Find where the given text appears and provide that cell's center as [X, Y] coordinate. 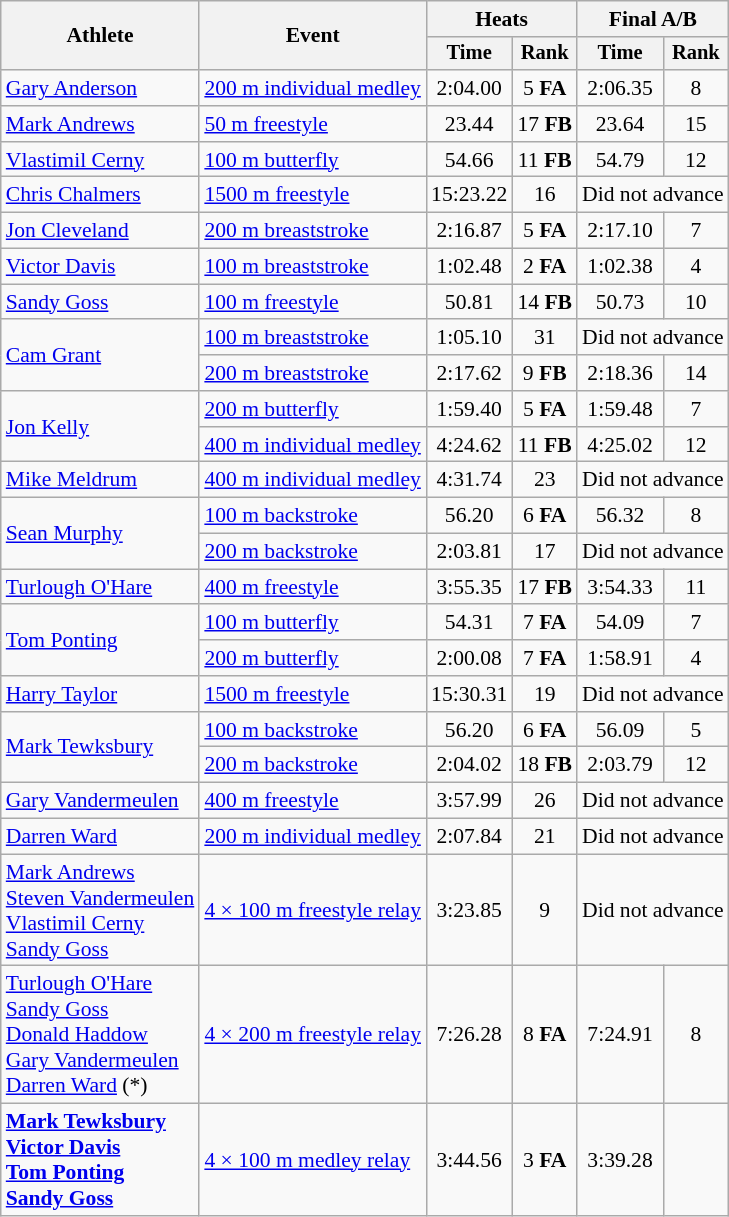
100 m freestyle [312, 302]
19 [544, 694]
Mike Meldrum [100, 480]
Victor Davis [100, 267]
Darren Ward [100, 837]
2:03.79 [620, 765]
4:24.62 [469, 445]
5 [696, 730]
Cam Grant [100, 356]
2:03.81 [469, 552]
3 FA [544, 1160]
2:18.36 [620, 373]
8 FA [544, 1035]
4 × 200 m freestyle relay [312, 1035]
10 [696, 302]
9 [544, 910]
7:24.91 [620, 1035]
21 [544, 837]
26 [544, 801]
23.64 [620, 124]
Mark TewksburyVictor DavisTom PontingSandy Goss [100, 1160]
54.79 [620, 160]
Jon Cleveland [100, 231]
Event [312, 36]
1:02.38 [620, 267]
Jon Kelly [100, 426]
Turlough O'HareSandy GossDonald HaddowGary VandermeulenDarren Ward (*) [100, 1035]
Turlough O'Hare [100, 587]
56.09 [620, 730]
Harry Taylor [100, 694]
Gary Vandermeulen [100, 801]
Athlete [100, 36]
14 FB [544, 302]
2:04.02 [469, 765]
2 FA [544, 267]
16 [544, 195]
3:44.56 [469, 1160]
2:16.87 [469, 231]
2:06.35 [620, 88]
Mark AndrewsSteven VandermeulenVlastimil CernySandy Goss [100, 910]
4 × 100 m freestyle relay [312, 910]
31 [544, 338]
2:04.00 [469, 88]
1:02.48 [469, 267]
1:59.48 [620, 409]
3:57.99 [469, 801]
50.81 [469, 302]
56.32 [620, 516]
Mark Andrews [100, 124]
Sandy Goss [100, 302]
Sean Murphy [100, 534]
2:17.62 [469, 373]
23.44 [469, 124]
Vlastimil Cerny [100, 160]
3:55.35 [469, 587]
9 FB [544, 373]
54.09 [620, 623]
2:07.84 [469, 837]
15 [696, 124]
17 [544, 552]
54.66 [469, 160]
4:31.74 [469, 480]
4:25.02 [620, 445]
18 FB [544, 765]
14 [696, 373]
1:05.10 [469, 338]
1:59.40 [469, 409]
2:17.10 [620, 231]
15:23.22 [469, 195]
4 × 100 m medley relay [312, 1160]
1:58.91 [620, 658]
54.31 [469, 623]
23 [544, 480]
3:54.33 [620, 587]
Chris Chalmers [100, 195]
Heats [502, 19]
50 m freestyle [312, 124]
11 [696, 587]
Tom Ponting [100, 640]
Gary Anderson [100, 88]
3:39.28 [620, 1160]
Final A/B [653, 19]
3:23.85 [469, 910]
7:26.28 [469, 1035]
2:00.08 [469, 658]
Mark Tewksbury [100, 748]
15:30.31 [469, 694]
50.73 [620, 302]
